Provide the (X, Y) coordinate of the cell's center where the given text is located.  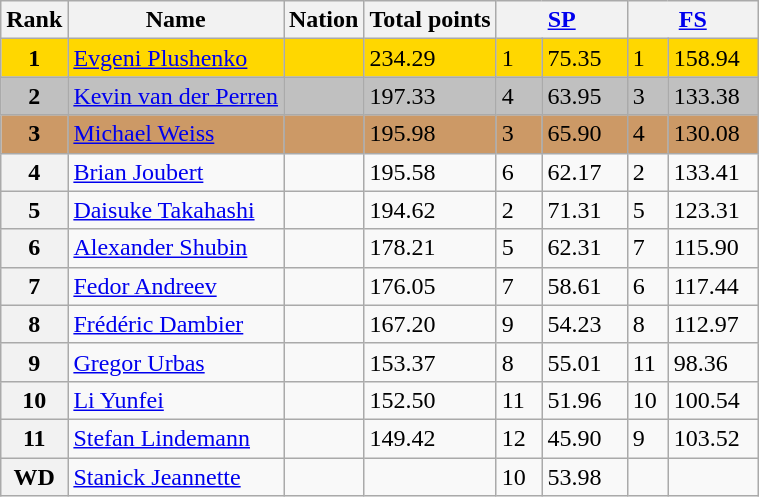
176.05 (430, 286)
130.08 (713, 134)
158.94 (713, 58)
Alexander Shubin (176, 248)
149.42 (430, 438)
53.98 (584, 477)
Rank (34, 20)
195.98 (430, 134)
194.62 (430, 210)
45.90 (584, 438)
Name (176, 20)
62.17 (584, 172)
197.33 (430, 96)
115.90 (713, 248)
54.23 (584, 324)
63.95 (584, 96)
Michael Weiss (176, 134)
WD (34, 477)
133.41 (713, 172)
Fedor Andreev (176, 286)
Kevin van der Perren (176, 96)
98.36 (713, 362)
58.61 (584, 286)
Daisuke Takahashi (176, 210)
Stanick Jeannette (176, 477)
Brian Joubert (176, 172)
178.21 (430, 248)
55.01 (584, 362)
62.31 (584, 248)
Nation (324, 20)
167.20 (430, 324)
195.58 (430, 172)
SP (562, 20)
FS (692, 20)
65.90 (584, 134)
117.44 (713, 286)
100.54 (713, 400)
Frédéric Dambier (176, 324)
75.35 (584, 58)
71.31 (584, 210)
Total points (430, 20)
103.52 (713, 438)
Li Yunfei (176, 400)
153.37 (430, 362)
133.38 (713, 96)
51.96 (584, 400)
Evgeni Plushenko (176, 58)
Gregor Urbas (176, 362)
112.97 (713, 324)
152.50 (430, 400)
12 (519, 438)
Stefan Lindemann (176, 438)
123.31 (713, 210)
234.29 (430, 58)
